Find where the given text appears and provide that cell's center as (X, Y) coordinate. 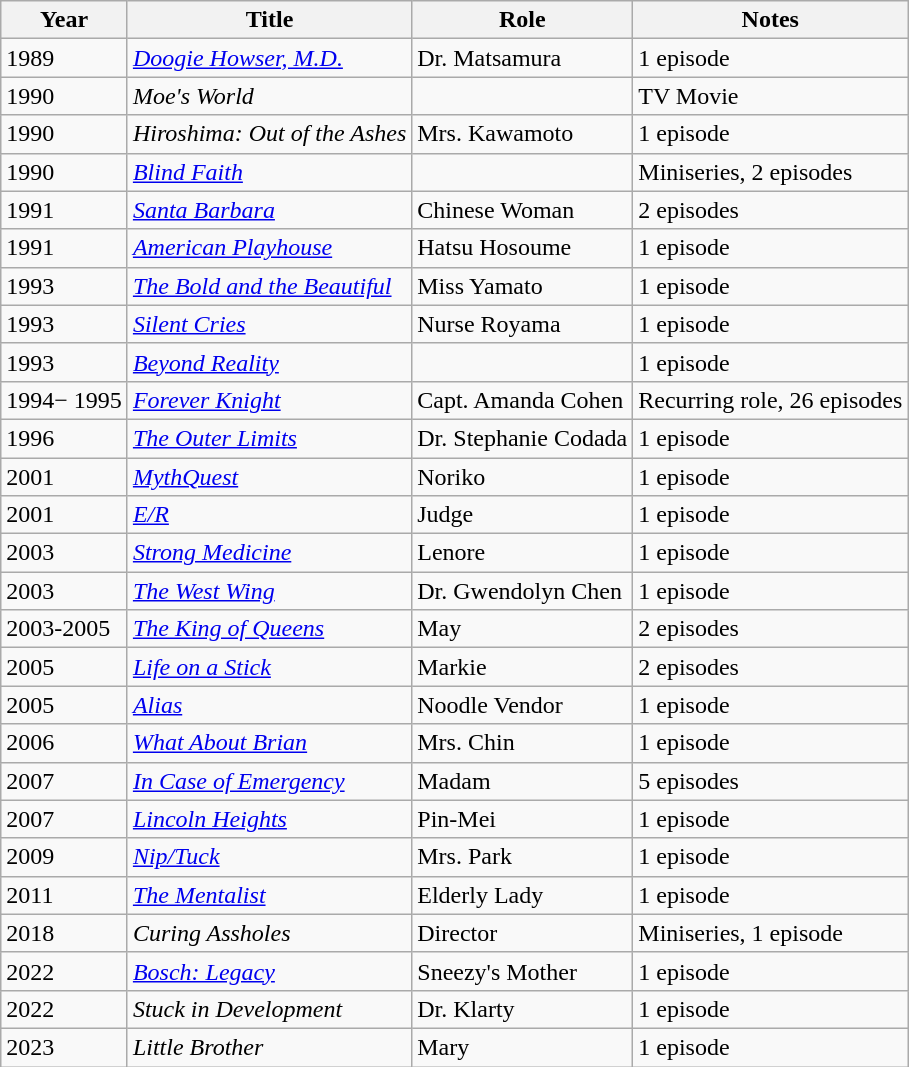
Nip/Tuck (269, 857)
2003-2005 (64, 629)
Curing Assholes (269, 933)
Stuck in Development (269, 1009)
May (522, 629)
1996 (64, 438)
Mrs. Kawamoto (522, 134)
Miss Yamato (522, 286)
Role (522, 20)
Blind Faith (269, 172)
Miniseries, 2 episodes (770, 172)
The Outer Limits (269, 438)
2009 (64, 857)
The Bold and the Beautiful (269, 286)
Dr. Matsamura (522, 58)
Little Brother (269, 1047)
5 episodes (770, 781)
Pin-Mei (522, 819)
Silent Cries (269, 324)
2023 (64, 1047)
Hatsu Hosoume (522, 248)
Chinese Woman (522, 210)
Santa Barbara (269, 210)
Dr. Gwendolyn Chen (522, 591)
Director (522, 933)
1994− 1995 (64, 400)
The King of Queens (269, 629)
TV Movie (770, 96)
Noodle Vendor (522, 705)
Doogie Howser, M.D. (269, 58)
Moe's World (269, 96)
Hiroshima: Out of the Ashes (269, 134)
Dr. Stephanie Codada (522, 438)
Noriko (522, 477)
Forever Knight (269, 400)
2018 (64, 933)
Alias (269, 705)
Title (269, 20)
Markie (522, 667)
2006 (64, 743)
2011 (64, 895)
Lincoln Heights (269, 819)
Mary (522, 1047)
Mrs. Chin (522, 743)
Notes (770, 20)
Elderly Lady (522, 895)
E/R (269, 515)
1989 (64, 58)
Madam (522, 781)
Sneezy's Mother (522, 971)
Judge (522, 515)
MythQuest (269, 477)
Bosch: Legacy (269, 971)
Dr. Klarty (522, 1009)
The Mentalist (269, 895)
Nurse Royama (522, 324)
The West Wing (269, 591)
What About Brian (269, 743)
Mrs. Park (522, 857)
Strong Medicine (269, 553)
Lenore (522, 553)
Life on a Stick (269, 667)
Capt. Amanda Cohen (522, 400)
Year (64, 20)
Miniseries, 1 episode (770, 933)
In Case of Emergency (269, 781)
Beyond Reality (269, 362)
Recurring role, 26 episodes (770, 400)
American Playhouse (269, 248)
